Detect which cell encompasses the target text, then output its (X, Y) center coordinate. 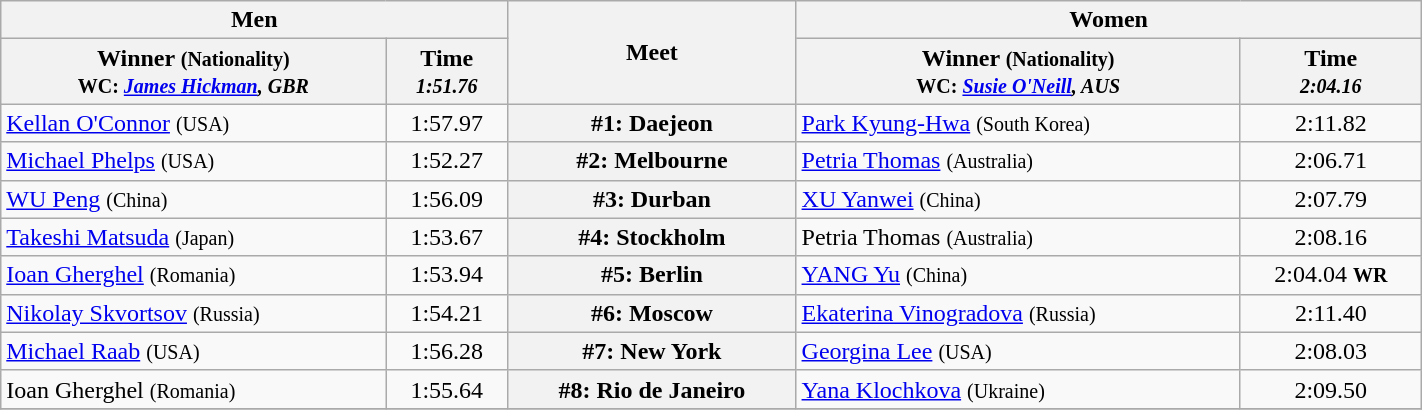
#7: New York (652, 351)
Kellan O'Connor (USA) (194, 123)
WU Peng (China) (194, 199)
1:56.09 (447, 199)
Meet (652, 52)
1:55.64 (447, 389)
Ekaterina Vinogradova (Russia) (1018, 313)
Men (254, 20)
Michael Phelps (USA) (194, 161)
2:09.50 (1330, 389)
1:53.67 (447, 237)
#6: Moscow (652, 313)
Winner (Nationality)WC: Susie O'Neill, AUS (1018, 72)
1:52.27 (447, 161)
2:11.40 (1330, 313)
1:57.97 (447, 123)
Michael Raab (USA) (194, 351)
Takeshi Matsuda (Japan) (194, 237)
1:56.28 (447, 351)
#3: Durban (652, 199)
Georgina Lee (USA) (1018, 351)
Yana Klochkova (Ukraine) (1018, 389)
Winner (Nationality) WC: James Hickman, GBR (194, 72)
1:53.94 (447, 275)
2:11.82 (1330, 123)
2:04.04 WR (1330, 275)
1:54.21 (447, 313)
Women (1108, 20)
Time 1:51.76 (447, 72)
Nikolay Skvortsov (Russia) (194, 313)
#2: Melbourne (652, 161)
XU Yanwei (China) (1018, 199)
#8: Rio de Janeiro (652, 389)
Park Kyung-Hwa (South Korea) (1018, 123)
2:07.79 (1330, 199)
#5: Berlin (652, 275)
2:06.71 (1330, 161)
Time2:04.16 (1330, 72)
YANG Yu (China) (1018, 275)
#4: Stockholm (652, 237)
2:08.16 (1330, 237)
#1: Daejeon (652, 123)
2:08.03 (1330, 351)
